For the text-containing cell, return its midpoint in [x, y] coordinate format. 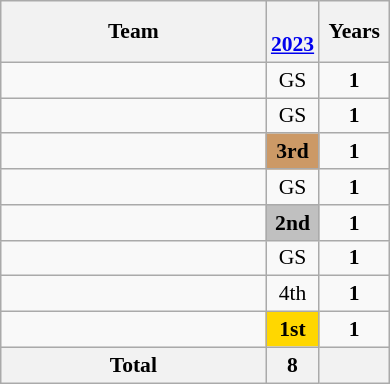
1st [292, 330]
4th [292, 294]
2nd [292, 223]
3rd [292, 152]
2023 [292, 32]
Team [134, 32]
Years [354, 32]
8 [292, 365]
Total [134, 365]
